Output the (X, Y) coordinate of the center of the cell containing the given text.  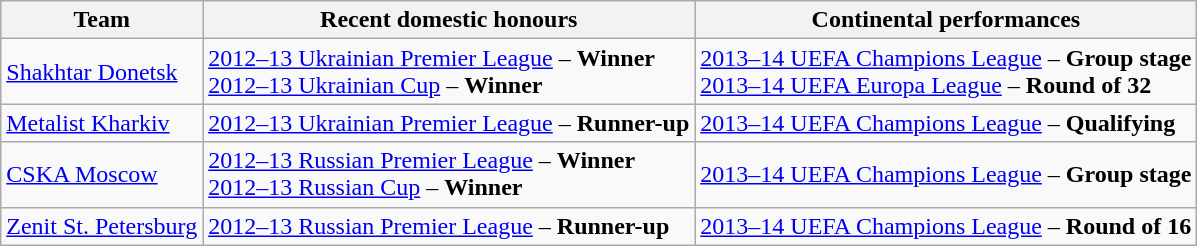
2012–13 Russian Premier League – Winner2012–13 Russian Cup – Winner (449, 174)
Team (102, 20)
2013–14 UEFA Champions League – Group stage 2013–14 UEFA Europa League – Round of 32 (946, 72)
2012–13 Russian Premier League – Runner-up (449, 226)
2013–14 UEFA Champions League – Group stage (946, 174)
2012–13 Ukrainian Premier League – Winner2012–13 Ukrainian Cup – Winner (449, 72)
CSKA Moscow (102, 174)
2013–14 UEFA Champions League – Round of 16 (946, 226)
2012–13 Ukrainian Premier League – Runner-up (449, 123)
2013–14 UEFA Champions League – Qualifying (946, 123)
Metalist Kharkiv (102, 123)
Recent domestic honours (449, 20)
Zenit St. Petersburg (102, 226)
Shakhtar Donetsk (102, 72)
Continental performances (946, 20)
